Search for the cell housing the specified text and yield its [x, y] center coordinate. 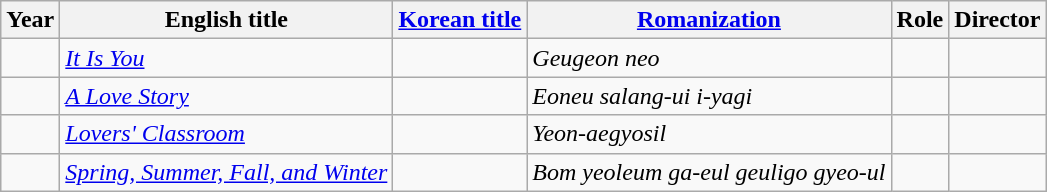
Director [998, 20]
Role [920, 20]
Romanization [709, 20]
Eoneu salang-ui i-yagi [709, 96]
Geugeon neo [709, 58]
English title [226, 20]
It Is You [226, 58]
Year [30, 20]
Yeon-aegyosil [709, 134]
Spring, Summer, Fall, and Winter [226, 172]
Korean title [460, 20]
A Love Story [226, 96]
Bom yeoleum ga-eul geuligo gyeo-ul [709, 172]
Lovers' Classroom [226, 134]
